Return the [x, y] coordinate for the center point of the cell that contains the specified text.  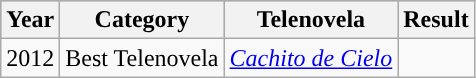
Telenovela [311, 20]
2012 [30, 58]
Result [436, 20]
Year [30, 20]
Best Telenovela [142, 58]
Cachito de Cielo [311, 58]
Category [142, 20]
